Search for the cell housing the specified text and yield its (X, Y) center coordinate. 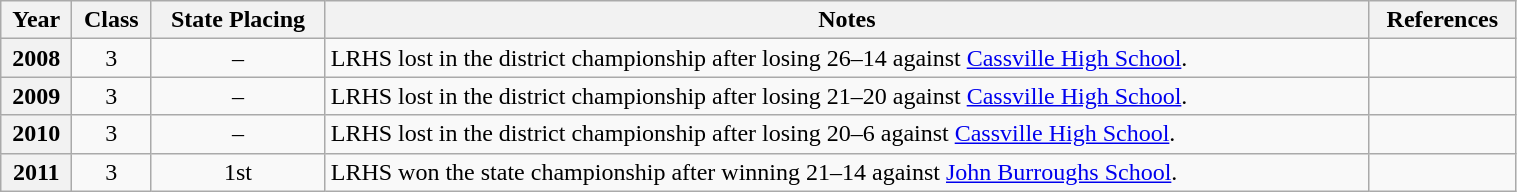
2008 (36, 58)
LRHS won the state championship after winning 21–14 against John Burroughs School. (846, 172)
State Placing (238, 20)
Notes (846, 20)
2010 (36, 134)
Class (112, 20)
LRHS lost in the district championship after losing 26–14 against Cassville High School. (846, 58)
References (1442, 20)
2009 (36, 96)
1st (238, 172)
Year (36, 20)
LRHS lost in the district championship after losing 20–6 against Cassville High School. (846, 134)
2011 (36, 172)
LRHS lost in the district championship after losing 21–20 against Cassville High School. (846, 96)
